Find where the given text appears and provide that cell's center as (x, y) coordinate. 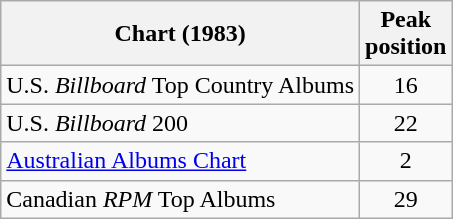
Chart (1983) (180, 34)
29 (406, 199)
Australian Albums Chart (180, 161)
U.S. Billboard 200 (180, 123)
Canadian RPM Top Albums (180, 199)
22 (406, 123)
16 (406, 85)
Peakposition (406, 34)
U.S. Billboard Top Country Albums (180, 85)
2 (406, 161)
